Search for the cell housing the specified text and yield its (x, y) center coordinate. 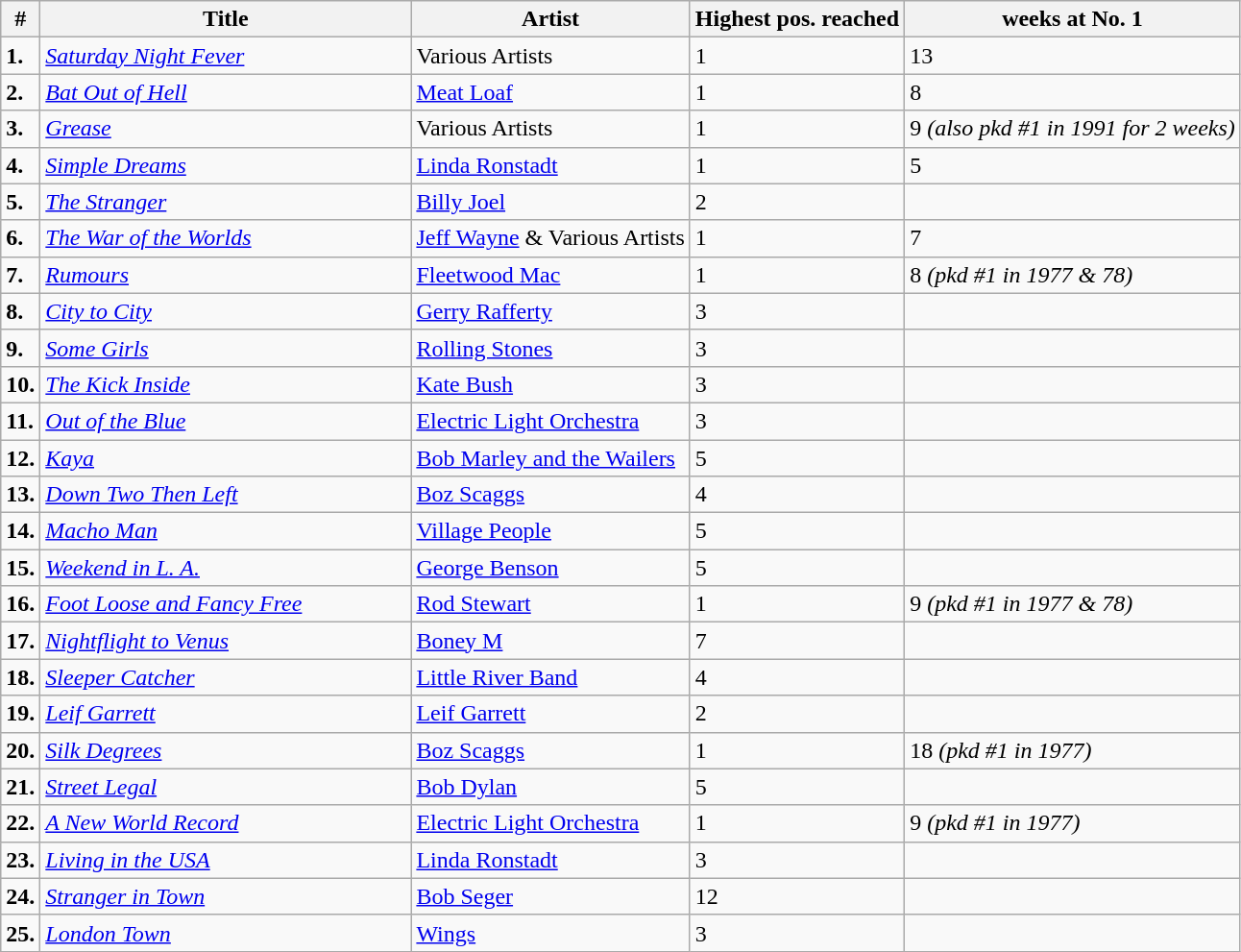
Title (226, 19)
Bob Marley and the Wailers (550, 458)
14. (21, 531)
Bat Out of Hell (226, 92)
9 (also pkd #1 in 1991 for 2 weeks) (1073, 129)
Billy Joel (550, 202)
George Benson (550, 568)
The Stranger (226, 202)
Artist (550, 19)
12. (21, 458)
Meat Loaf (550, 92)
Wings (550, 933)
9 (pkd #1 in 1977 & 78) (1073, 604)
Kaya (226, 458)
Boney M (550, 641)
Down Two Then Left (226, 495)
1. (21, 56)
Weekend in L. A. (226, 568)
A New World Record (226, 823)
weeks at No. 1 (1073, 19)
Simple Dreams (226, 165)
Street Legal (226, 787)
2. (21, 92)
Silk Degrees (226, 750)
The Kick Inside (226, 384)
Nightflight to Venus (226, 641)
7. (21, 275)
5. (21, 202)
22. (21, 823)
8 (1073, 92)
Rolling Stones (550, 348)
Grease (226, 129)
Rod Stewart (550, 604)
11. (21, 421)
Rumours (226, 275)
8 (pkd #1 in 1977 & 78) (1073, 275)
Bob Dylan (550, 787)
23. (21, 860)
Gerry Rafferty (550, 311)
Village People (550, 531)
15. (21, 568)
Some Girls (226, 348)
24. (21, 896)
Sleeper Catcher (226, 677)
18 (pkd #1 in 1977) (1073, 750)
Foot Loose and Fancy Free (226, 604)
20. (21, 750)
Kate Bush (550, 384)
Stranger in Town (226, 896)
London Town (226, 933)
9 (pkd #1 in 1977) (1073, 823)
Highest pos. reached (797, 19)
# (21, 19)
Saturday Night Fever (226, 56)
16. (21, 604)
Little River Band (550, 677)
18. (21, 677)
13. (21, 495)
Bob Seger (550, 896)
Jeff Wayne & Various Artists (550, 238)
13 (1073, 56)
17. (21, 641)
4. (21, 165)
8. (21, 311)
3. (21, 129)
6. (21, 238)
The War of the Worlds (226, 238)
9. (21, 348)
25. (21, 933)
12 (797, 896)
Fleetwood Mac (550, 275)
21. (21, 787)
19. (21, 714)
Out of the Blue (226, 421)
City to City (226, 311)
Macho Man (226, 531)
10. (21, 384)
Living in the USA (226, 860)
